Return the (x, y) coordinate for the center point of the cell that contains the specified text.  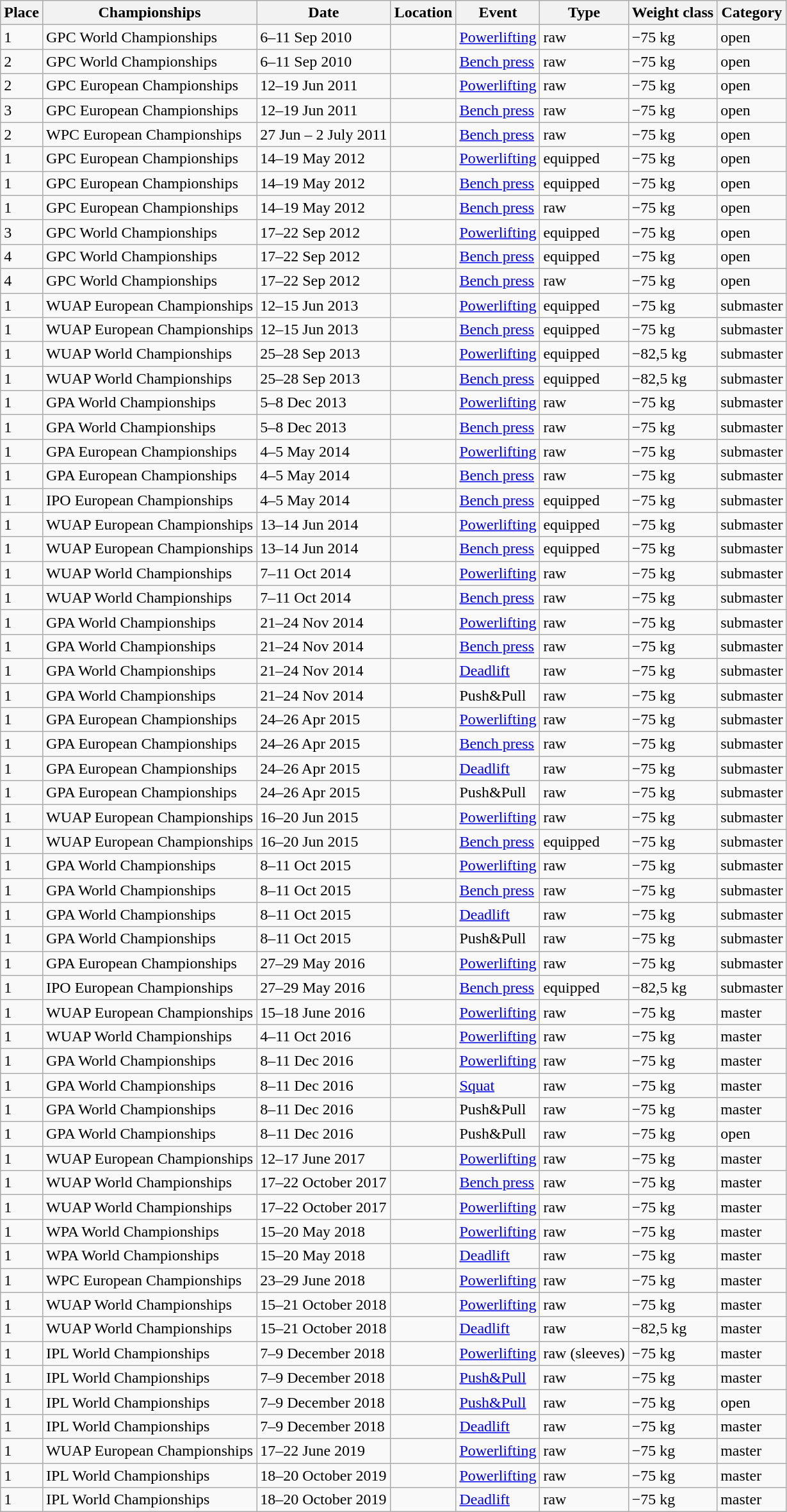
Event (498, 13)
23–29 June 2018 (324, 1280)
Category (752, 13)
Championships (149, 13)
Place (22, 13)
12–17 June 2017 (324, 1158)
Location (423, 13)
Date (324, 13)
27 Jun – 2 July 2011 (324, 134)
4–11 Oct 2016 (324, 1036)
raw (sleeves) (584, 1353)
Type (584, 13)
Weight class (672, 13)
17–22 June 2019 (324, 1451)
Squat (498, 1085)
15–18 June 2016 (324, 1012)
